Return [X, Y] of the center of cell containing provided text 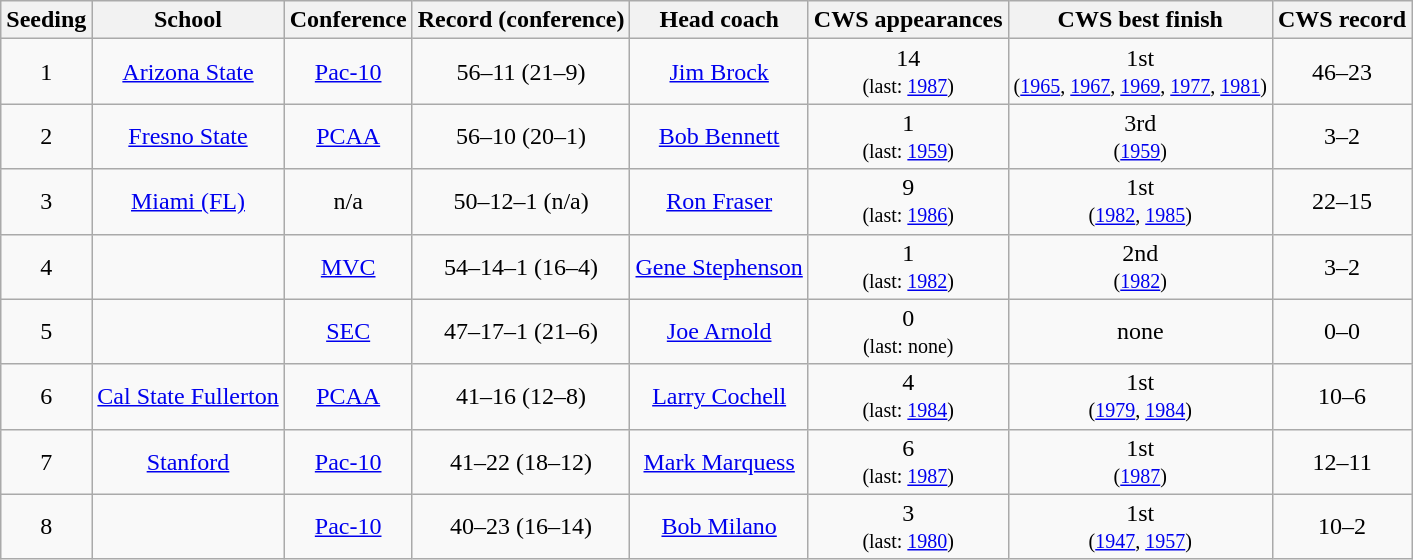
Bob Milano [719, 526]
54–14–1 (16–4) [521, 266]
School [188, 20]
Jim Brock [719, 72]
MVC [348, 266]
1st(1982, 1985) [1140, 202]
Larry Cochell [719, 396]
50–12–1 (n/a) [521, 202]
SEC [348, 332]
Cal State Fullerton [188, 396]
Head coach [719, 20]
Ron Fraser [719, 202]
1st(1987) [1140, 462]
22–15 [1342, 202]
0(last: none) [908, 332]
41–16 (12–8) [521, 396]
1st(1965, 1967, 1969, 1977, 1981) [1140, 72]
Record (conference) [521, 20]
Gene Stephenson [719, 266]
Bob Bennett [719, 136]
41–22 (18–12) [521, 462]
Miami (FL) [188, 202]
10–6 [1342, 396]
40–23 (16–14) [521, 526]
14(last: 1987) [908, 72]
4 [46, 266]
Conference [348, 20]
CWS appearances [908, 20]
Mark Marquess [719, 462]
6(last: 1987) [908, 462]
3rd(1959) [1140, 136]
6 [46, 396]
46–23 [1342, 72]
56–10 (20–1) [521, 136]
2nd(1982) [1140, 266]
10–2 [1342, 526]
Stanford [188, 462]
1(last: 1982) [908, 266]
1st(1947, 1957) [1140, 526]
0–0 [1342, 332]
n/a [348, 202]
Joe Arnold [719, 332]
1(last: 1959) [908, 136]
2 [46, 136]
9(last: 1986) [908, 202]
Seeding [46, 20]
56–11 (21–9) [521, 72]
7 [46, 462]
12–11 [1342, 462]
Fresno State [188, 136]
3 [46, 202]
1 [46, 72]
none [1140, 332]
Arizona State [188, 72]
CWS best finish [1140, 20]
4(last: 1984) [908, 396]
1st(1979, 1984) [1140, 396]
5 [46, 332]
8 [46, 526]
3(last: 1980) [908, 526]
CWS record [1342, 20]
47–17–1 (21–6) [521, 332]
